Identify which cell holds the provided text, then report its [x, y] central coordinate. 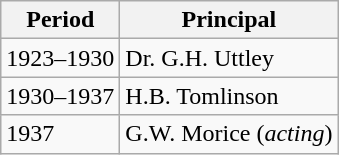
G.W. Morice (acting) [229, 134]
H.B. Tomlinson [229, 96]
1923–1930 [60, 58]
1930–1937 [60, 96]
Principal [229, 20]
Period [60, 20]
1937 [60, 134]
Dr. G.H. Uttley [229, 58]
